Return [x, y] of the center of cell containing provided text 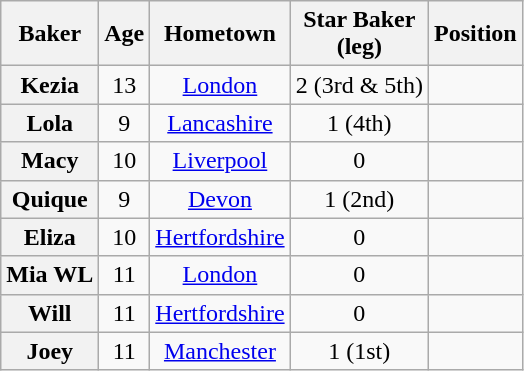
Lola [50, 123]
Macy [50, 161]
Lancashire [220, 123]
1 (1st) [359, 351]
Eliza [50, 237]
1 (2nd) [359, 199]
Baker [50, 34]
Star Baker(leg) [359, 34]
Quique [50, 199]
Hometown [220, 34]
13 [124, 85]
Age [124, 34]
Position [475, 34]
Devon [220, 199]
Mia WL [50, 275]
Kezia [50, 85]
Will [50, 313]
Manchester [220, 351]
1 (4th) [359, 123]
Liverpool [220, 161]
Joey [50, 351]
2 (3rd & 5th) [359, 85]
